For the text-containing cell, return its midpoint in [x, y] coordinate format. 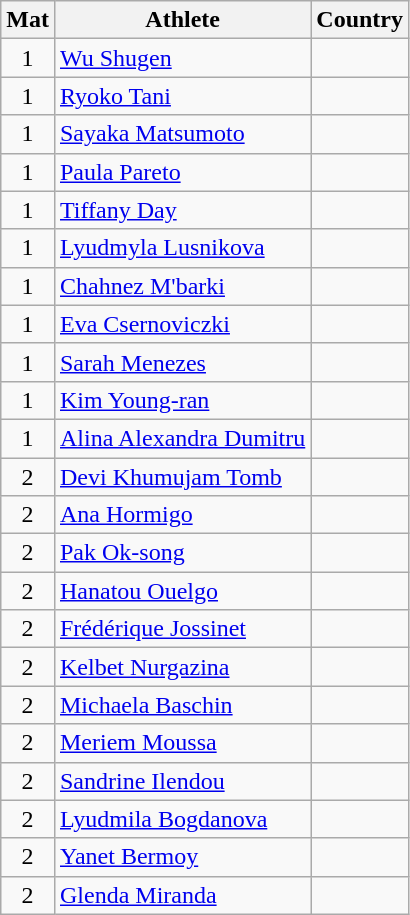
Eva Csernoviczki [182, 324]
Alina Alexandra Dumitru [182, 438]
Meriem Moussa [182, 743]
Pak Ok-song [182, 553]
Yanet Bermoy [182, 857]
Ana Hormigo [182, 515]
Country [360, 20]
Sarah Menezes [182, 362]
Lyudmyla Lusnikova [182, 248]
Mat [28, 20]
Hanatou Ouelgo [182, 591]
Kim Young-ran [182, 400]
Sandrine Ilendou [182, 781]
Sayaka Matsumoto [182, 134]
Glenda Miranda [182, 895]
Frédérique Jossinet [182, 629]
Athlete [182, 20]
Lyudmila Bogdanova [182, 819]
Kelbet Nurgazina [182, 667]
Wu Shugen [182, 58]
Michaela Baschin [182, 705]
Chahnez M'barki [182, 286]
Devi Khumujam Tomb [182, 477]
Paula Pareto [182, 172]
Ryoko Tani [182, 96]
Tiffany Day [182, 210]
